Find where the given text appears and provide that cell's center as (x, y) coordinate. 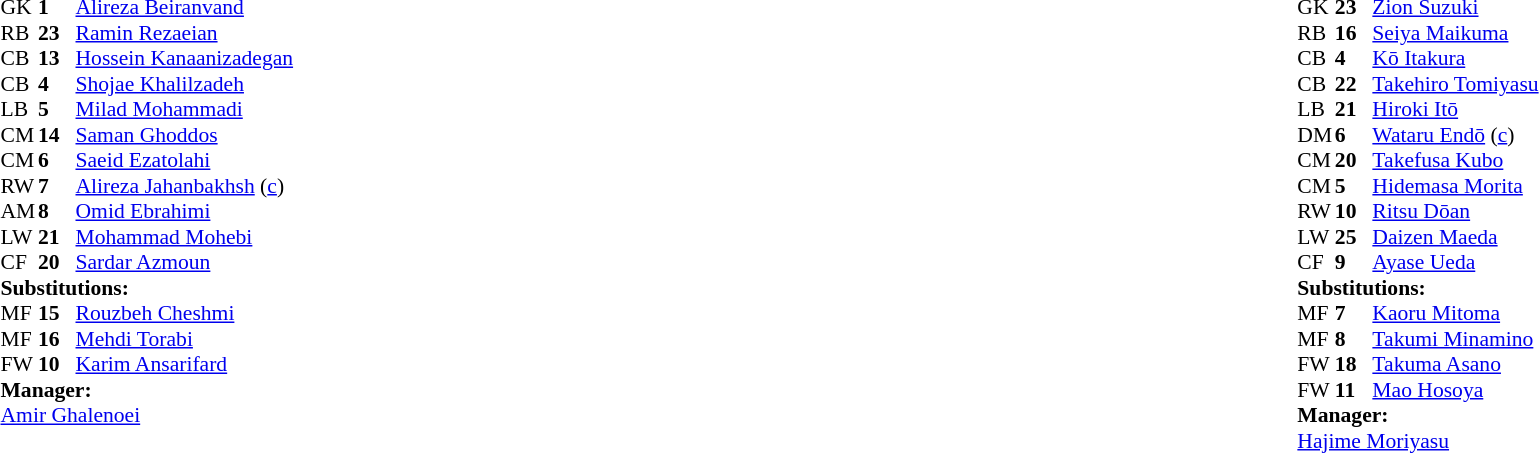
Takefusa Kubo (1455, 161)
Saman Ghoddos (185, 135)
Kaoru Mitoma (1455, 313)
AM (19, 211)
Takuma Asano (1455, 365)
Hidemasa Morita (1455, 186)
Saeid Ezatolahi (185, 161)
25 (1354, 237)
Shojae Khalilzadeh (185, 84)
22 (1354, 84)
DM (1316, 135)
Takumi Minamino (1455, 339)
15 (57, 313)
Rouzbeh Cheshmi (185, 313)
9 (1354, 263)
Karim Ansarifard (185, 365)
Mao Hosoya (1455, 390)
Ayase Ueda (1455, 263)
Ramin Rezaeian (185, 33)
13 (57, 59)
Mohammad Mohebi (185, 237)
23 (57, 33)
11 (1354, 390)
Mehdi Torabi (185, 339)
Alireza Jahanbakhsh (c) (185, 186)
Hossein Kanaanizadegan (185, 59)
Ritsu Dōan (1455, 211)
Wataru Endō (c) (1455, 135)
Milad Mohammadi (185, 109)
14 (57, 135)
Hiroki Itō (1455, 109)
Seiya Maikuma (1455, 33)
Daizen Maeda (1455, 237)
Kō Itakura (1455, 59)
18 (1354, 365)
Takehiro Tomiyasu (1455, 84)
Sardar Azmoun (185, 263)
Omid Ebrahimi (185, 211)
Amir Ghalenoei (146, 415)
